Capture the cell that displays the provided text and extract its (X, Y) central coordinate. 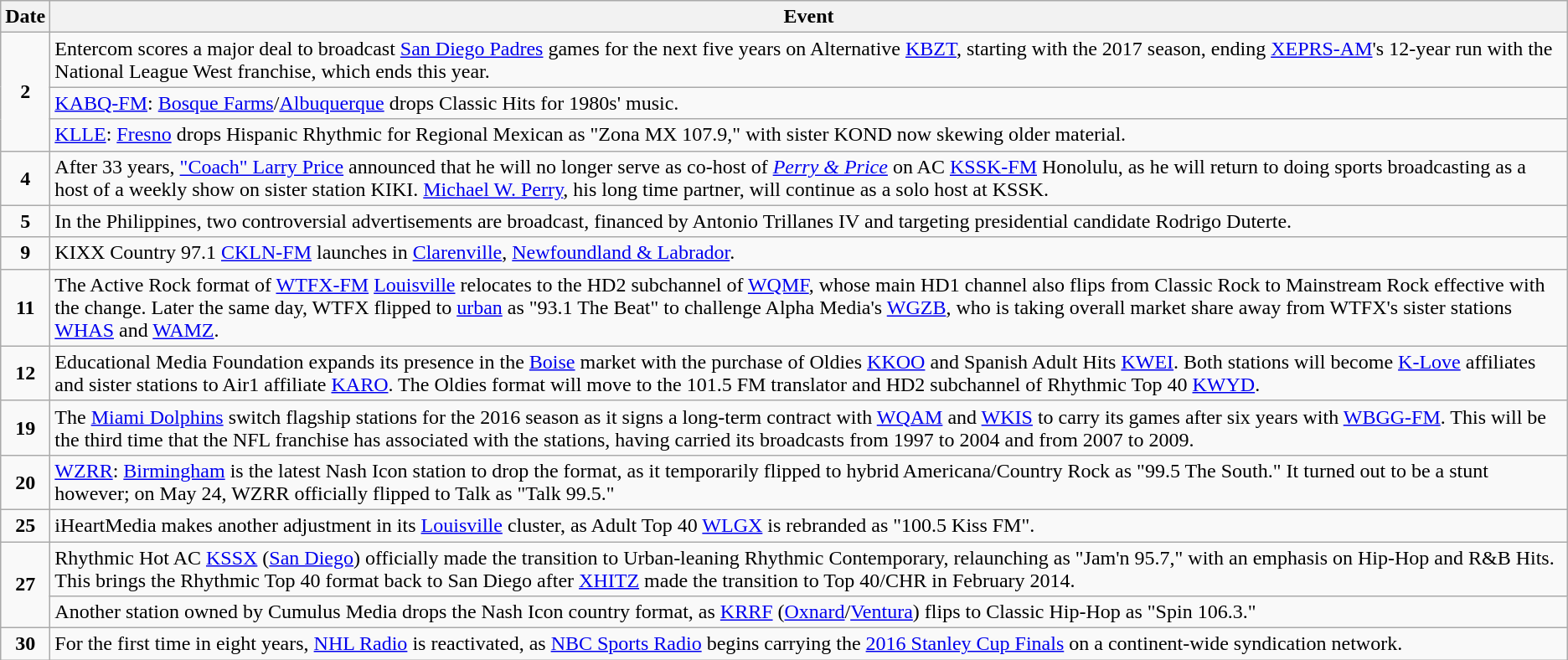
KABQ-FM: Bosque Farms/Albuquerque drops Classic Hits for 1980s' music. (809, 103)
5 (25, 221)
27 (25, 585)
30 (25, 644)
20 (25, 482)
25 (25, 525)
KIXX Country 97.1 CKLN-FM launches in Clarenville, Newfoundland & Labrador. (809, 253)
12 (25, 374)
2 (25, 92)
4 (25, 178)
Another station owned by Cumulus Media drops the Nash Icon country format, as KRRF (Oxnard/Ventura) flips to Classic Hip-Hop as "Spin 106.3." (809, 612)
11 (25, 307)
iHeartMedia makes another adjustment in its Louisville cluster, as Adult Top 40 WLGX is rebranded as "100.5 Kiss FM". (809, 525)
Date (25, 17)
Event (809, 17)
19 (25, 427)
KLLE: Fresno drops Hispanic Rhythmic for Regional Mexican as "Zona MX 107.9," with sister KOND now skewing older material. (809, 135)
9 (25, 253)
